Search for the cell housing the specified text and yield its [x, y] center coordinate. 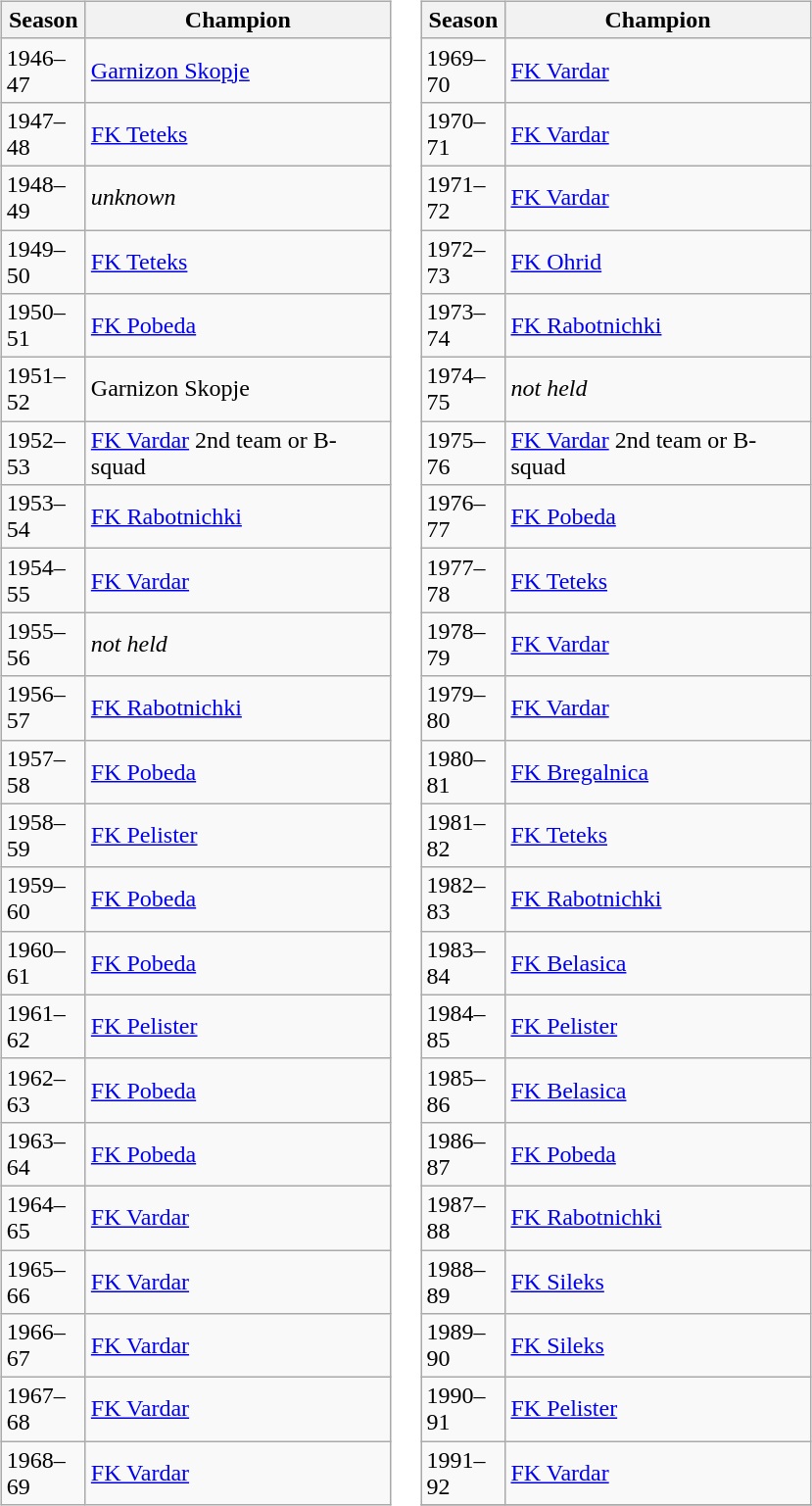
FK Ohrid [658, 261]
1949–50 [43, 261]
1961–62 [43, 1027]
1975–76 [463, 453]
1982–83 [463, 899]
1977–78 [463, 580]
1966–67 [43, 1346]
1969–70 [463, 71]
1962–63 [43, 1090]
1959–60 [43, 899]
1960–61 [43, 962]
1976–77 [463, 517]
1946–47 [43, 71]
1958–59 [43, 835]
1964–65 [43, 1217]
1981–82 [463, 835]
1980–81 [463, 772]
1953–54 [43, 517]
1988–89 [463, 1282]
1983–84 [463, 962]
1985–86 [463, 1090]
1956–57 [43, 707]
1957–58 [43, 772]
1971–72 [463, 198]
1972–73 [463, 261]
1968–69 [43, 1474]
unknown [237, 198]
1951–52 [43, 390]
1967–68 [43, 1409]
1952–53 [43, 453]
1963–64 [43, 1154]
1954–55 [43, 580]
1973–74 [463, 325]
1991–92 [463, 1474]
FK Bregalnica [658, 772]
1970–71 [463, 133]
1989–90 [463, 1346]
1984–85 [463, 1027]
1978–79 [463, 645]
1950–51 [43, 325]
1965–66 [43, 1282]
1955–56 [43, 645]
1987–88 [463, 1217]
1979–80 [463, 707]
1974–75 [463, 390]
1990–91 [463, 1409]
1947–48 [43, 133]
1948–49 [43, 198]
1986–87 [463, 1154]
